Return the [X, Y] coordinate for the center point of the cell that contains the specified text.  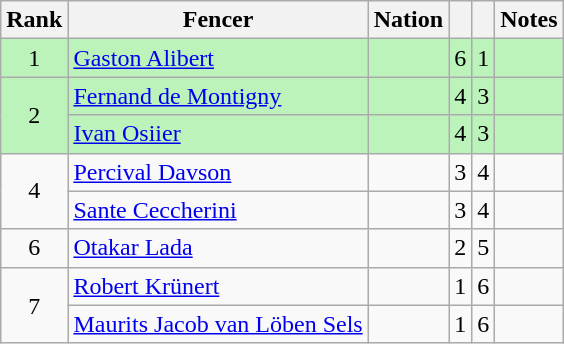
Sante Ceccherini [218, 210]
Nation [408, 20]
Gaston Alibert [218, 58]
Fencer [218, 20]
7 [34, 305]
Robert Krünert [218, 286]
Ivan Osiier [218, 134]
Maurits Jacob van Löben Sels [218, 324]
Notes [529, 20]
Percival Davson [218, 172]
5 [484, 248]
Fernand de Montigny [218, 96]
Rank [34, 20]
Otakar Lada [218, 248]
